Pinpoint the cell where the given text exists, returning its (X, Y) midpoint coordinate. 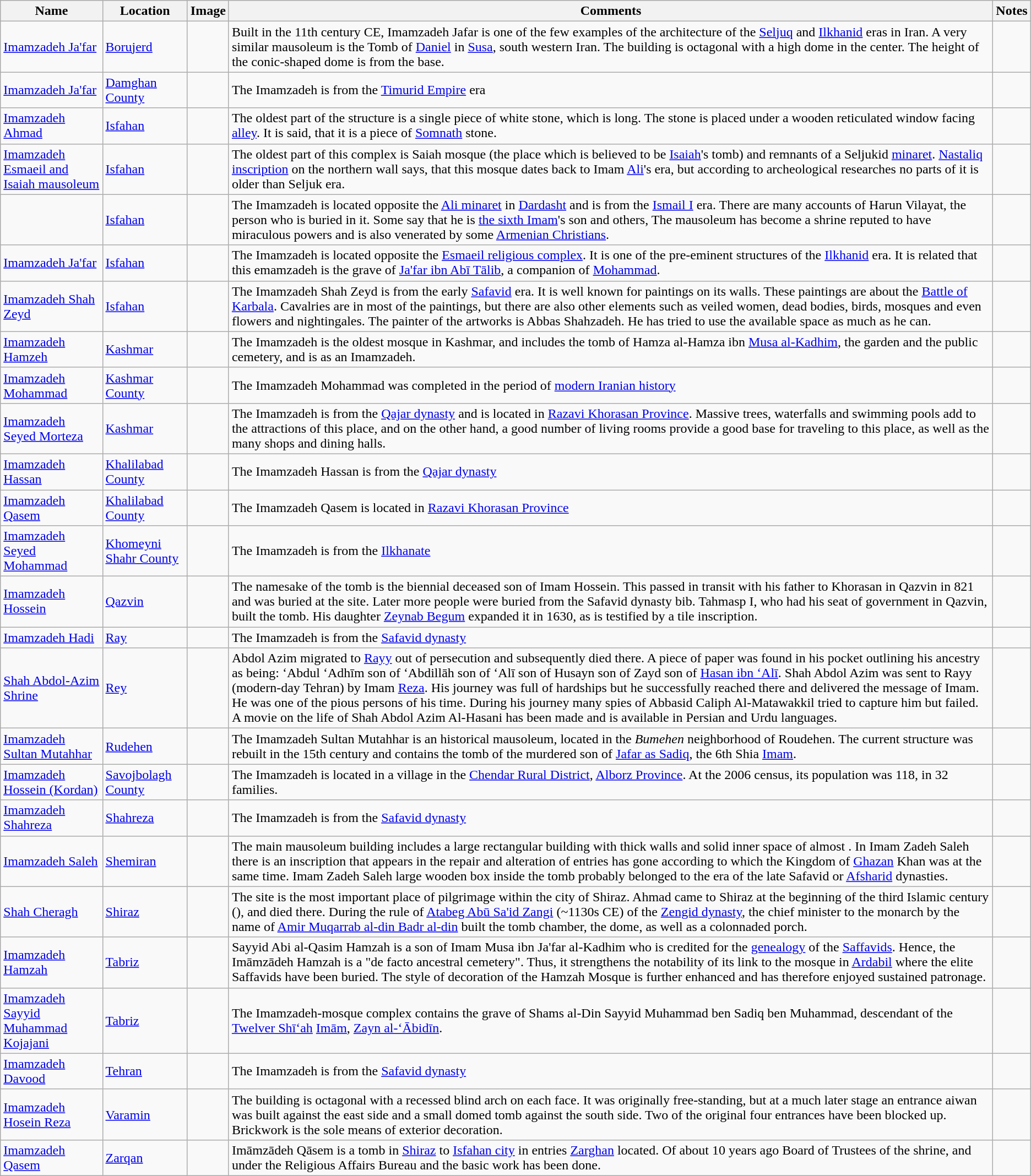
Damghan County (145, 90)
The Imamzadeh is from the Timurid Empire era (610, 90)
Imamzadeh Davood (52, 1071)
Imamzadeh Seyed Morteza (52, 428)
Image (208, 11)
Kashmar County (145, 385)
Imamzadeh Hamzah (52, 962)
Imamzadeh Mohammad (52, 385)
Imamzadeh Hosein Reza (52, 1114)
Shah Cheragh (52, 912)
Comments (610, 11)
Rey (145, 688)
Imamzadeh Hamzeh (52, 349)
Imamzadeh Ahmad (52, 126)
Imamzadeh Saleh (52, 861)
Notes (1012, 11)
Imamzadeh Esmaeil and Isaiah mausoleum (52, 169)
Imamzadeh Hossein (Kordan) (52, 782)
The Imamzadeh Qasem is located in Razavi Khorasan Province (610, 508)
The Imamzadeh is from the Ilkhanate (610, 551)
The Imamzadeh is located in a village in the Chendar Rural District, Alborz Province. At the 2006 census, its population was 118, in 32 families. (610, 782)
Shahreza (145, 818)
Varamin (145, 1114)
Name (52, 11)
Shiraz (145, 912)
Imamzadeh Hassan (52, 471)
Savojbolagh County (145, 782)
Imamzadeh Sultan Mutahhar (52, 747)
The Imamzadeh Hassan is from the Qajar dynasty (610, 471)
Imamzadeh Sayyid Muhammad Kojajani (52, 1021)
The Imamzadeh Mohammad was completed in the period of modern Iranian history (610, 385)
Shah Abdol-Azim Shrine (52, 688)
Khomeyni Shahr County (145, 551)
Imamzadeh Hossein (52, 602)
Imamzadeh Shah Zeyd (52, 306)
Zarqan (145, 1157)
Imamzadeh Seyed Mohammad (52, 551)
Location (145, 11)
Imamzadeh Shahreza (52, 818)
Qazvin (145, 602)
Imamzadeh Hadi (52, 638)
Borujerd (145, 47)
Tehran (145, 1071)
Ray (145, 638)
Rudehen (145, 747)
Shemiran (145, 861)
